Detect which cell encompasses the target text, then output its [x, y] center coordinate. 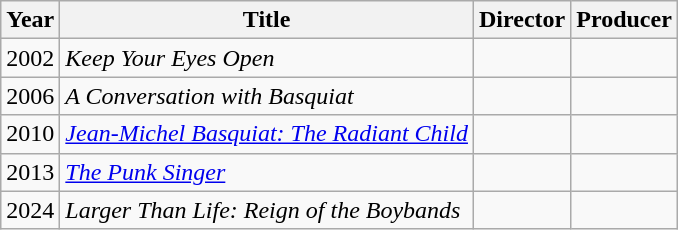
Year [30, 20]
2010 [30, 134]
2006 [30, 96]
The Punk Singer [267, 172]
2024 [30, 210]
Larger Than Life: Reign of the Boybands [267, 210]
2013 [30, 172]
Title [267, 20]
A Conversation with Basquiat [267, 96]
Keep Your Eyes Open [267, 58]
Producer [624, 20]
Jean-Michel Basquiat: The Radiant Child [267, 134]
Director [522, 20]
2002 [30, 58]
